Find where the given text appears and provide that cell's center as (x, y) coordinate. 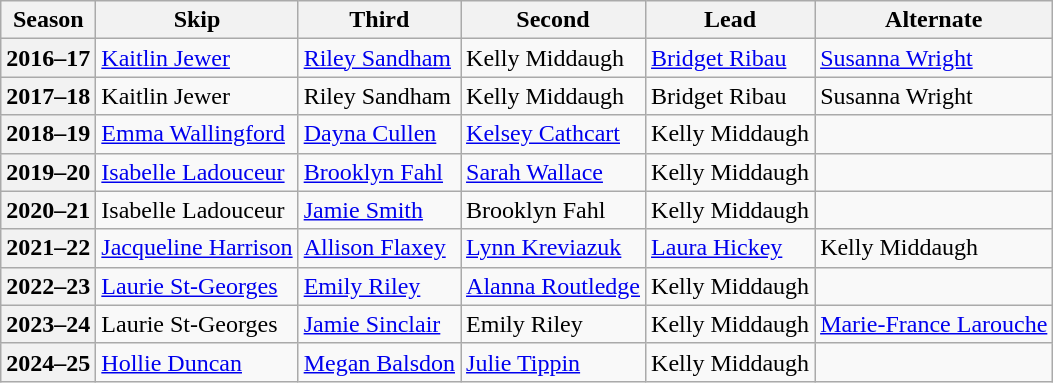
Laura Hickey (730, 248)
Marie-France Larouche (934, 324)
2016–17 (48, 58)
2022–23 (48, 286)
Alanna Routledge (554, 286)
2018–19 (48, 134)
Allison Flaxey (379, 248)
Second (554, 20)
2017–18 (48, 96)
Hollie Duncan (197, 362)
Jamie Sinclair (379, 324)
2024–25 (48, 362)
Lynn Kreviazuk (554, 248)
Season (48, 20)
Emma Wallingford (197, 134)
Jamie Smith (379, 210)
Megan Balsdon (379, 362)
2020–21 (48, 210)
Third (379, 20)
Alternate (934, 20)
Dayna Cullen (379, 134)
Sarah Wallace (554, 172)
Julie Tippin (554, 362)
Skip (197, 20)
Kelsey Cathcart (554, 134)
Lead (730, 20)
2019–20 (48, 172)
Jacqueline Harrison (197, 248)
2023–24 (48, 324)
2021–22 (48, 248)
